Detect which cell encompasses the target text, then output its (x, y) center coordinate. 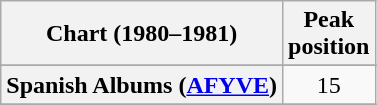
Chart (1980–1981) (142, 34)
Peakposition (329, 34)
Spanish Albums (AFYVE) (142, 85)
15 (329, 85)
